Return [x, y] of the center of cell containing provided text 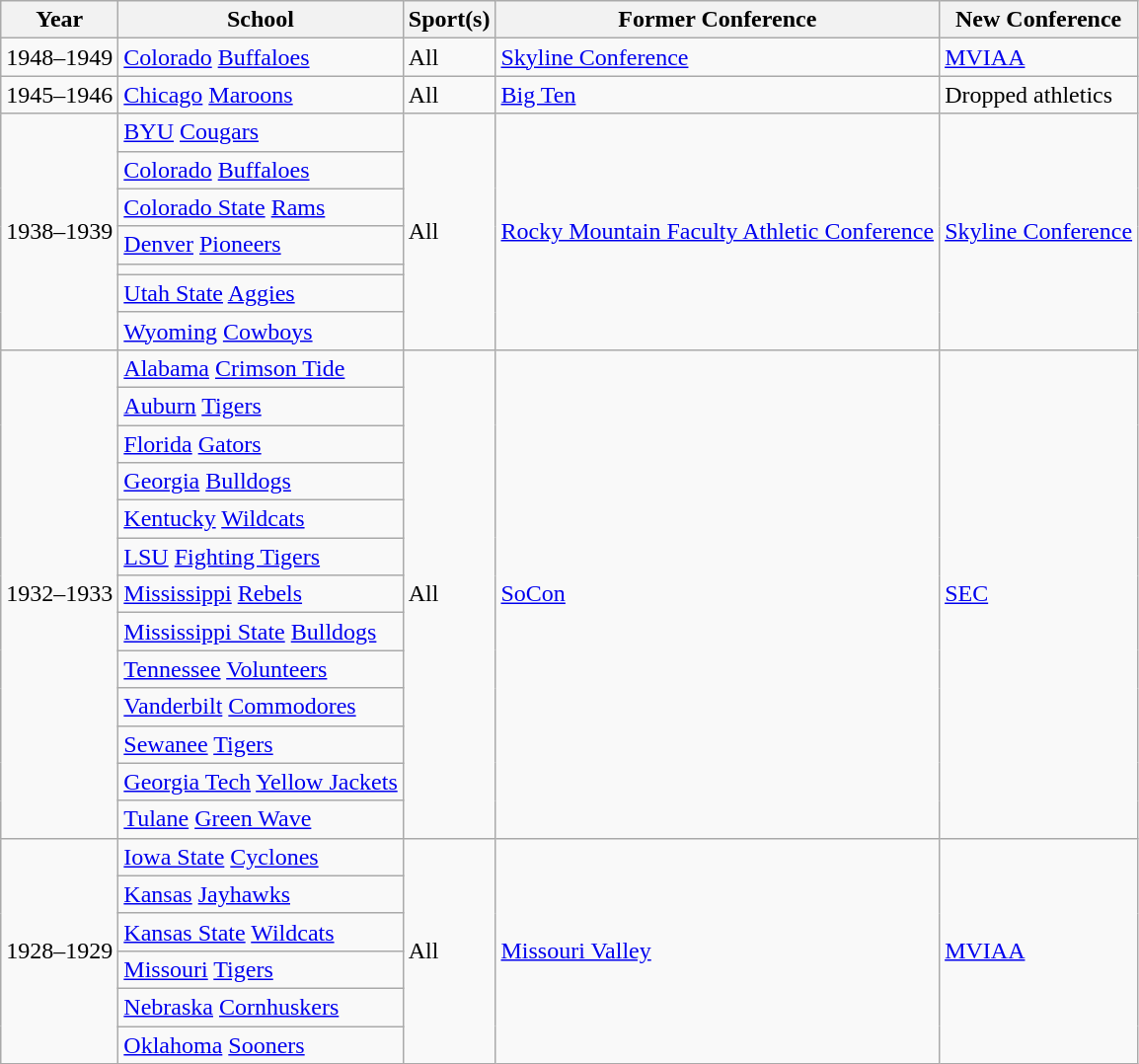
Missouri Tigers [261, 969]
Vanderbilt Commodores [261, 707]
Dropped athletics [1038, 95]
Utah State Aggies [261, 293]
Kentucky Wildcats [261, 519]
Oklahoma Sooners [261, 1045]
Tulane Green Wave [261, 819]
Auburn Tigers [261, 406]
1938–1939 [59, 231]
New Conference [1038, 20]
Former Conference [718, 20]
Alabama Crimson Tide [261, 368]
Rocky Mountain Faculty Athletic Conference [718, 231]
Wyoming Cowboys [261, 331]
Kansas State Wildcats [261, 932]
1928–1929 [59, 950]
Denver Pioneers [261, 245]
Georgia Bulldogs [261, 482]
Georgia Tech Yellow Jackets [261, 782]
1945–1946 [59, 95]
Florida Gators [261, 443]
Colorado State Rams [261, 207]
SEC [1038, 594]
Chicago Maroons [261, 95]
SoCon [718, 594]
Big Ten [718, 95]
Sewanee Tigers [261, 744]
Mississippi State Bulldogs [261, 632]
LSU Fighting Tigers [261, 557]
BYU Cougars [261, 132]
1948–1949 [59, 57]
Mississippi Rebels [261, 594]
1932–1933 [59, 594]
Missouri Valley [718, 950]
Iowa State Cyclones [261, 857]
School [261, 20]
Nebraska Cornhuskers [261, 1007]
Kansas Jayhawks [261, 894]
Year [59, 20]
Sport(s) [449, 20]
Tennessee Volunteers [261, 669]
